Capture the cell that displays the provided text and extract its [x, y] central coordinate. 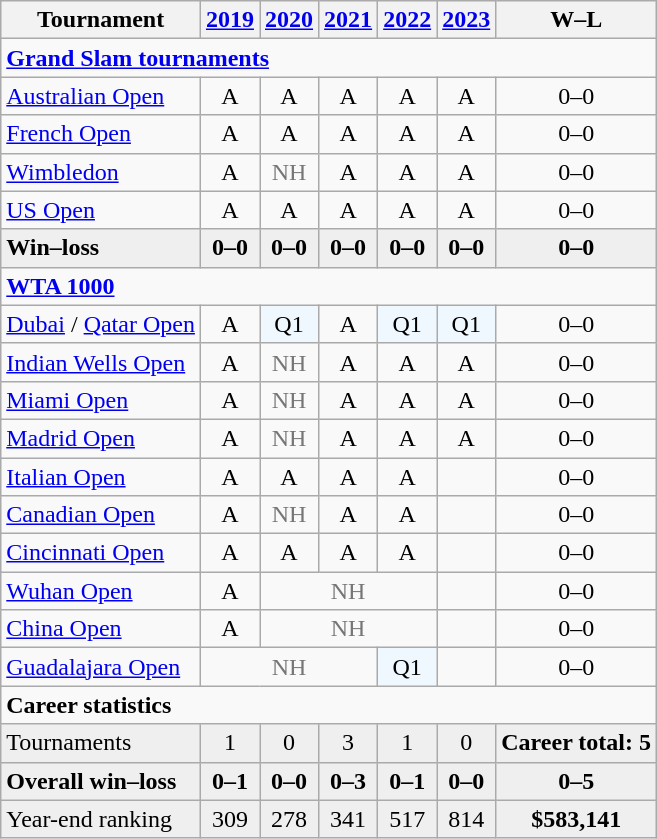
Italian Open [101, 477]
French Open [101, 134]
China Open [101, 629]
Career total: 5 [576, 743]
Miami Open [101, 400]
$583,141 [576, 819]
Tournament [101, 20]
WTA 1000 [329, 286]
Cincinnati Open [101, 553]
2023 [466, 20]
US Open [101, 210]
0–5 [576, 781]
Wuhan Open [101, 591]
341 [348, 819]
814 [466, 819]
Year-end ranking [101, 819]
517 [408, 819]
2019 [230, 20]
3 [348, 743]
Indian Wells Open [101, 362]
Win–loss [101, 248]
Australian Open [101, 96]
Wimbledon [101, 172]
2020 [290, 20]
Dubai / Qatar Open [101, 324]
2021 [348, 20]
2022 [408, 20]
Overall win–loss [101, 781]
Madrid Open [101, 438]
Canadian Open [101, 515]
Tournaments [101, 743]
Grand Slam tournaments [329, 58]
W–L [576, 20]
278 [290, 819]
0–3 [348, 781]
Career statistics [329, 705]
309 [230, 819]
Guadalajara Open [101, 667]
